Detect which cell encompasses the target text, then output its (x, y) center coordinate. 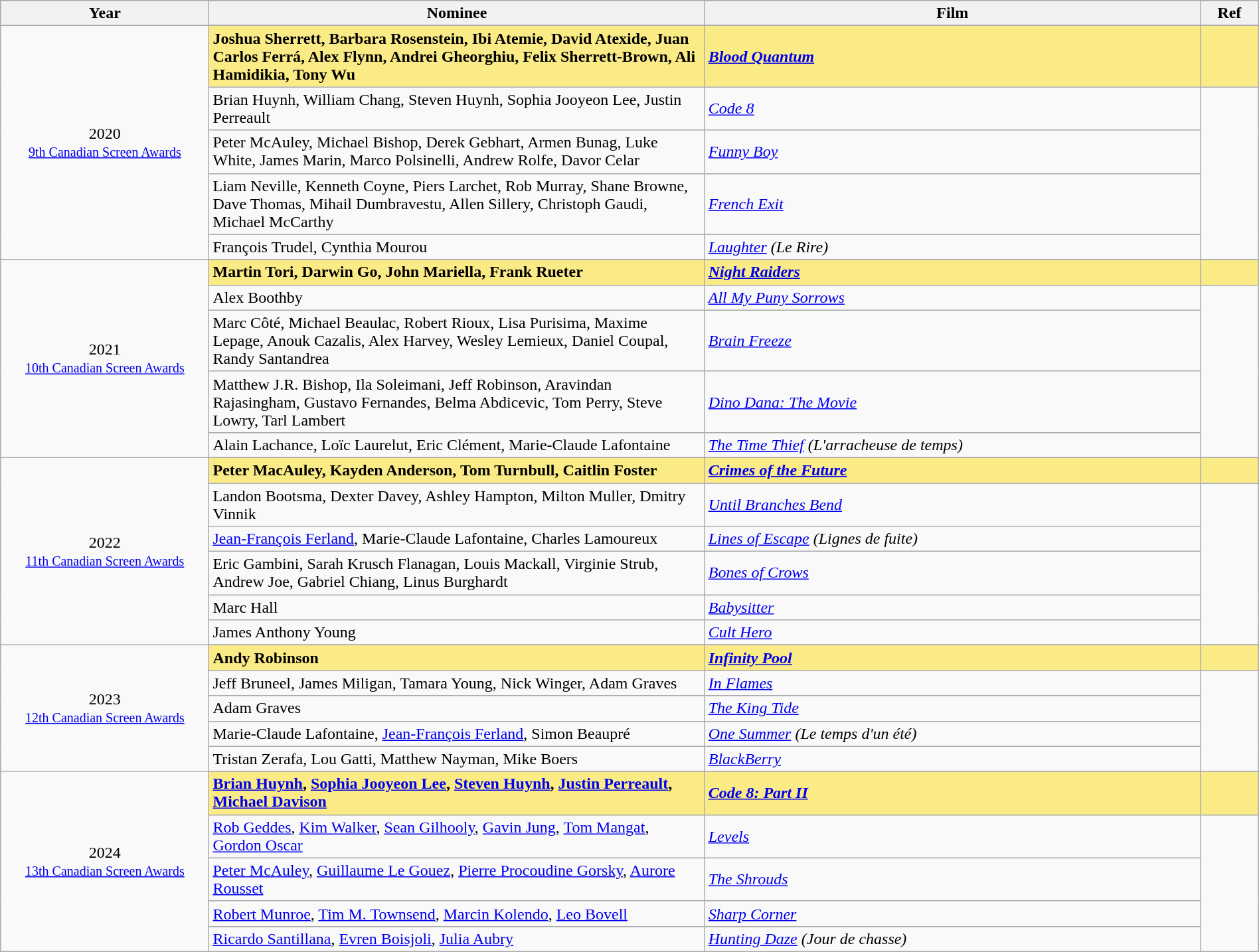
Babysitter (952, 607)
2024 13th Canadian Screen Awards (105, 862)
Jean-François Ferland, Marie-Claude Lafontaine, Charles Lamoureux (457, 539)
Night Raiders (952, 272)
2021 10th Canadian Screen Awards (105, 358)
The King Tide (952, 708)
Peter McAuley, Michael Bishop, Derek Gebhart, Armen Bunag, Luke White, James Marin, Marco Polsinelli, Andrew Rolfe, Davor Celar (457, 151)
Peter MacAuley, Kayden Anderson, Tom Turnbull, Caitlin Foster (457, 470)
Ricardo Santillana, Evren Boisjoli, Julia Aubry (457, 939)
In Flames (952, 683)
2022 11th Canadian Screen Awards (105, 551)
Nominee (457, 13)
Marc Côté, Michael Beaulac, Robert Rioux, Lisa Purisima, Maxime Lepage, Anouk Cazalis, Alex Harvey, Wesley Lemieux, Daniel Coupal, Randy Santandrea (457, 341)
Code 8: Part II (952, 793)
Andy Robinson (457, 658)
Blood Quantum (952, 56)
Brian Huynh, William Chang, Steven Huynh, Sophia Jooyeon Lee, Justin Perreault (457, 109)
2023 12th Canadian Screen Awards (105, 708)
Cult Hero (952, 633)
Ref (1230, 13)
Alex Boothby (457, 297)
Tristan Zerafa, Lou Gatti, Matthew Nayman, Mike Boers (457, 759)
Funny Boy (952, 151)
François Trudel, Cynthia Mourou (457, 247)
Infinity Pool (952, 658)
The Time Thief (L'arracheuse de temps) (952, 445)
French Exit (952, 204)
Bones of Crows (952, 574)
2020 9th Canadian Screen Awards (105, 143)
Year (105, 13)
Brain Freeze (952, 341)
Martin Tori, Darwin Go, John Mariella, Frank Rueter (457, 272)
One Summer (Le temps d'un été) (952, 734)
Code 8 (952, 109)
Until Branches Bend (952, 505)
James Anthony Young (457, 633)
Jeff Bruneel, James Miligan, Tamara Young, Nick Winger, Adam Graves (457, 683)
Marc Hall (457, 607)
All My Puny Sorrows (952, 297)
Robert Munroe, Tim M. Townsend, Marcin Kolendo, Leo Bovell (457, 913)
Levels (952, 836)
Marie-Claude Lafontaine, Jean-François Ferland, Simon Beaupré (457, 734)
Film (952, 13)
Hunting Daze (Jour de chasse) (952, 939)
Matthew J.R. Bishop, Ila Soleimani, Jeff Robinson, Aravindan Rajasingham, Gustavo Fernandes, Belma Abdicevic, Tom Perry, Steve Lowry, Tarl Lambert (457, 402)
BlackBerry (952, 759)
Rob Geddes, Kim Walker, Sean Gilhooly, Gavin Jung, Tom Mangat, Gordon Oscar (457, 836)
Alain Lachance, Loïc Laurelut, Eric Clément, Marie-Claude Lafontaine (457, 445)
The Shrouds (952, 879)
Lines of Escape (Lignes de fuite) (952, 539)
Crimes of the Future (952, 470)
Landon Bootsma, Dexter Davey, Ashley Hampton, Milton Muller, Dmitry Vinnik (457, 505)
Peter McAuley, Guillaume Le Gouez, Pierre Procoudine Gorsky, Aurore Rousset (457, 879)
Brian Huynh, Sophia Jooyeon Lee, Steven Huynh, Justin Perreault, Michael Davison (457, 793)
Dino Dana: The Movie (952, 402)
Adam Graves (457, 708)
Laughter (Le Rire) (952, 247)
Eric Gambini, Sarah Krusch Flanagan, Louis Mackall, Virginie Strub, Andrew Joe, Gabriel Chiang, Linus Burghardt (457, 574)
Sharp Corner (952, 913)
